Search for the cell housing the specified text and yield its [X, Y] center coordinate. 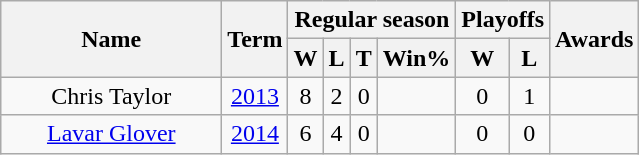
2013 [255, 96]
8 [306, 96]
Awards [594, 39]
T [364, 58]
Name [112, 39]
Lavar Glover [112, 134]
Win% [416, 58]
Regular season [372, 20]
6 [306, 134]
4 [336, 134]
1 [530, 96]
2014 [255, 134]
Term [255, 39]
2 [336, 96]
Playoffs [503, 20]
Chris Taylor [112, 96]
